Scan for the cell matching the given text and deliver its [X, Y] coordinate at center. 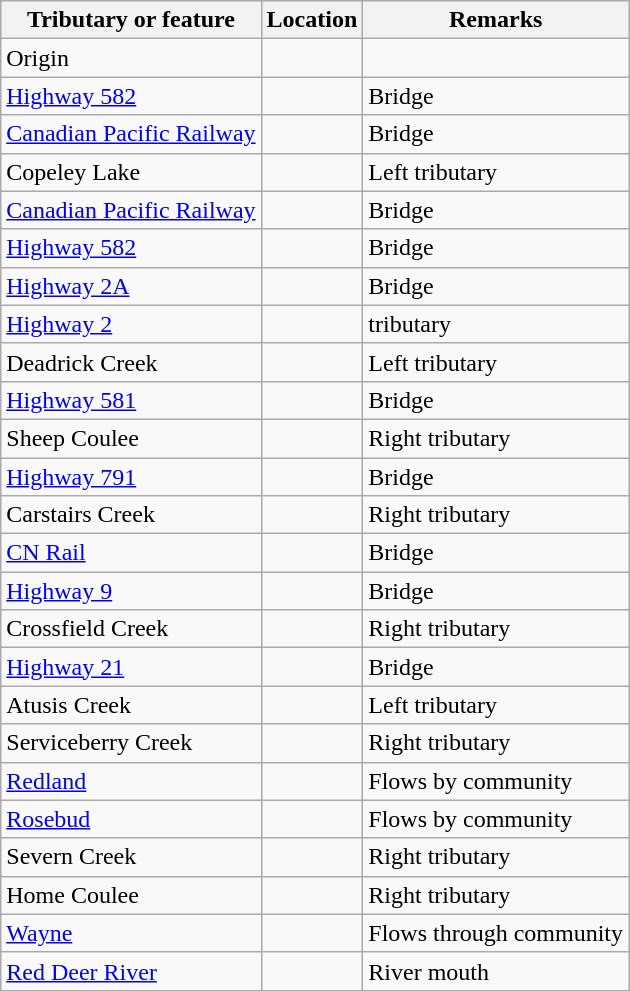
Location [312, 20]
Deadrick Creek [131, 362]
River mouth [496, 971]
Tributary or feature [131, 20]
Sheep Coulee [131, 438]
Origin [131, 58]
Flows through community [496, 933]
Crossfield Creek [131, 629]
Severn Creek [131, 857]
Highway 791 [131, 477]
Copeley Lake [131, 172]
Wayne [131, 933]
Remarks [496, 20]
Red Deer River [131, 971]
Rosebud [131, 819]
CN Rail [131, 553]
Carstairs Creek [131, 515]
Highway 9 [131, 591]
Home Coulee [131, 895]
Highway 2A [131, 286]
Highway 581 [131, 400]
Atusis Creek [131, 705]
Highway 21 [131, 667]
tributary [496, 324]
Redland [131, 781]
Serviceberry Creek [131, 743]
Highway 2 [131, 324]
